Output the [x, y] coordinate of the center of the cell containing the given text.  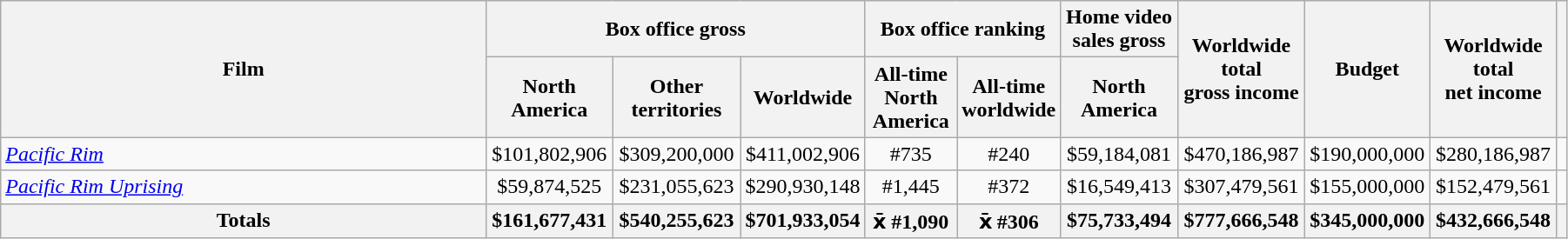
#1,445 [911, 187]
$540,255,623 [677, 221]
#735 [911, 154]
Box office gross [675, 30]
$231,055,623 [677, 187]
Box office ranking [962, 30]
Pacific Rim [244, 154]
$280,186,987 [1493, 154]
All-timeworldwide [1009, 97]
$16,549,413 [1119, 187]
$432,666,548 [1493, 221]
$59,874,525 [550, 187]
$345,000,000 [1368, 221]
Budget [1368, 70]
$161,677,431 [550, 221]
$307,479,561 [1241, 187]
$701,933,054 [802, 221]
Pacific Rim Uprising [244, 187]
Other territories [677, 97]
$75,733,494 [1119, 221]
#372 [1009, 187]
x̄ #1,090 [911, 221]
All-timeNorth America [911, 97]
$411,002,906 [802, 154]
Worldwide totalnet income [1493, 70]
#240 [1009, 154]
$59,184,081 [1119, 154]
$309,200,000 [677, 154]
x̄ #306 [1009, 221]
$155,000,000 [1368, 187]
$190,000,000 [1368, 154]
$290,930,148 [802, 187]
Film [244, 70]
Totals [244, 221]
$152,479,561 [1493, 187]
Home videosales gross [1119, 30]
$470,186,987 [1241, 154]
$101,802,906 [550, 154]
Worldwide totalgross income [1241, 70]
$777,666,548 [1241, 221]
Worldwide [802, 97]
